Capture the cell that displays the provided text and extract its [X, Y] central coordinate. 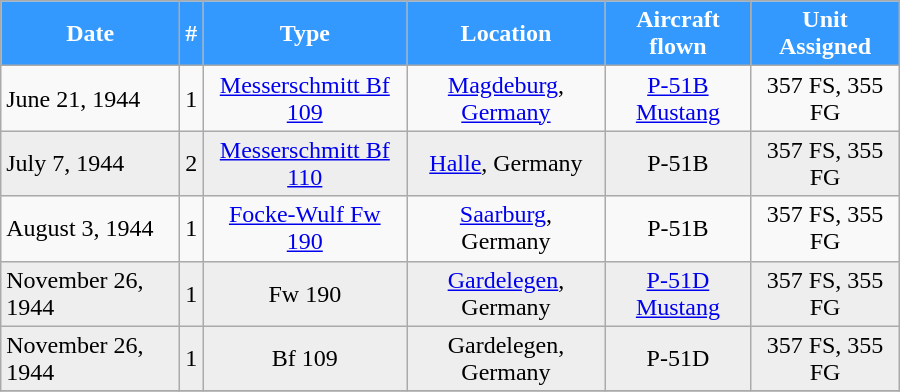
August 3, 1944 [90, 228]
Aircraft flown [678, 34]
Saarburg, Germany [506, 228]
Type [305, 34]
Location [506, 34]
2 [192, 164]
July 7, 1944 [90, 164]
Unit Assigned [825, 34]
June 21, 1944 [90, 98]
Magdeburg, Germany [506, 98]
Messerschmitt Bf 109 [305, 98]
Messerschmitt Bf 110 [305, 164]
Date [90, 34]
P-51D [678, 358]
Fw 190 [305, 294]
Halle, Germany [506, 164]
P-51B Mustang [678, 98]
Focke-Wulf Fw 190 [305, 228]
Bf 109 [305, 358]
# [192, 34]
P-51D Mustang [678, 294]
